From the cell containing the given text, extract its center point as (X, Y) coordinate. 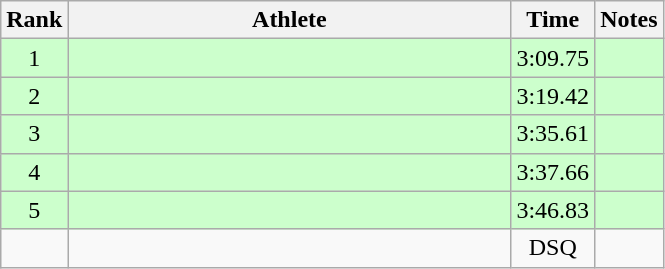
3:09.75 (553, 58)
3:37.66 (553, 172)
3:19.42 (553, 96)
1 (34, 58)
DSQ (553, 248)
Rank (34, 20)
Athlete (290, 20)
Time (553, 20)
2 (34, 96)
3:35.61 (553, 134)
Notes (629, 20)
5 (34, 210)
4 (34, 172)
3 (34, 134)
3:46.83 (553, 210)
